Output the [x, y] coordinate of the center of the cell containing the given text.  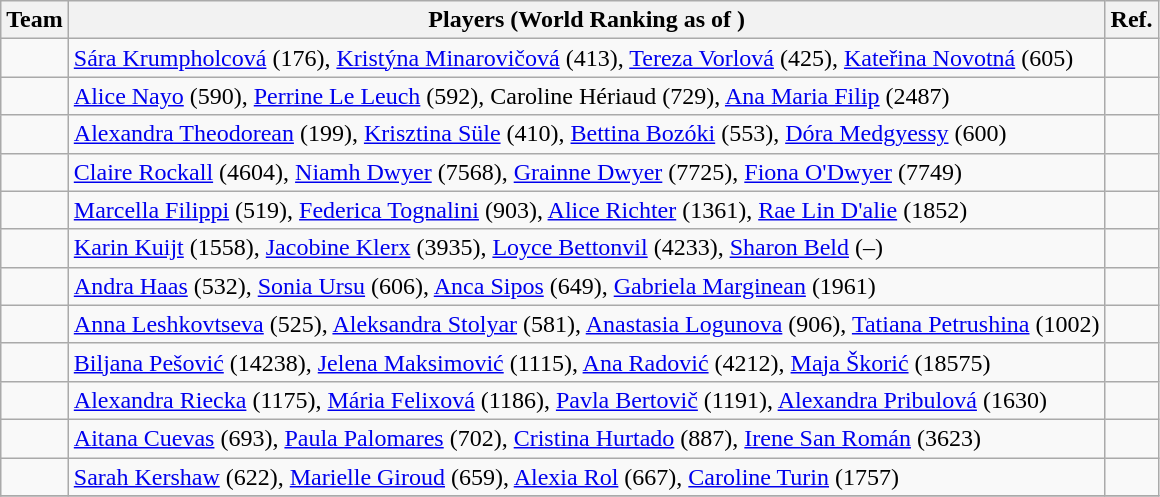
Aitana Cuevas (693), Paula Palomares (702), Cristina Hurtado (887), Irene San Román (3623) [586, 438]
Sarah Kershaw (622), Marielle Giroud (659), Alexia Rol (667), Caroline Turin (1757) [586, 477]
Alice Nayo (590), Perrine Le Leuch (592), Caroline Hériaud (729), Ana Maria Filip (2487) [586, 96]
Team [35, 20]
Karin Kuijt (1558), Jacobine Klerx (3935), Loyce Bettonvil (4233), Sharon Beld (–) [586, 248]
Players (World Ranking as of ) [586, 20]
Sára Krumpholcová (176), Kristýna Minarovičová (413), Tereza Vorlová (425), Kateřina Novotná (605) [586, 58]
Claire Rockall (4604), Niamh Dwyer (7568), Grainne Dwyer (7725), Fiona O'Dwyer (7749) [586, 172]
Andra Haas (532), Sonia Ursu (606), Anca Sipos (649), Gabriela Marginean (1961) [586, 286]
Ref. [1132, 20]
Biljana Pešović (14238), Jelena Maksimović (1115), Ana Radović (4212), Maja Škorić (18575) [586, 362]
Marcella Filippi (519), Federica Tognalini (903), Alice Richter (1361), Rae Lin D'alie (1852) [586, 210]
Alexandra Theodorean (199), Krisztina Süle (410), Bettina Bozóki (553), Dóra Medgyessy (600) [586, 134]
Anna Leshkovtseva (525), Aleksandra Stolyar (581), Anastasia Logunova (906), Tatiana Petrushina (1002) [586, 324]
Alexandra Riecka (1175), Mária Felixová (1186), Pavla Bertovič (1191), Alexandra Pribulová (1630) [586, 400]
